From the cell containing the given text, extract its center point as [X, Y] coordinate. 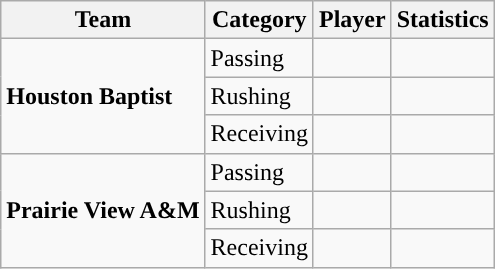
Prairie View A&M [103, 210]
Statistics [442, 20]
Category [259, 20]
Team [103, 20]
Houston Baptist [103, 96]
Player [352, 20]
